Detect which cell encompasses the target text, then output its [X, Y] center coordinate. 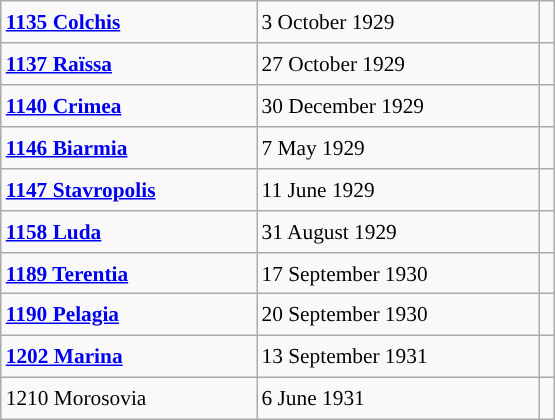
11 June 1929 [398, 189]
1210 Morosovia [129, 399]
30 December 1929 [398, 106]
3 October 1929 [398, 22]
6 June 1931 [398, 399]
17 September 1930 [398, 273]
31 August 1929 [398, 231]
1146 Biarmia [129, 148]
20 September 1930 [398, 315]
1190 Pelagia [129, 315]
7 May 1929 [398, 148]
27 October 1929 [398, 64]
1202 Marina [129, 357]
1137 Raïssa [129, 64]
1135 Colchis [129, 22]
1158 Luda [129, 231]
1147 Stavropolis [129, 189]
13 September 1931 [398, 357]
1140 Crimea [129, 106]
1189 Terentia [129, 273]
